Return [X, Y] of the center of cell containing provided text 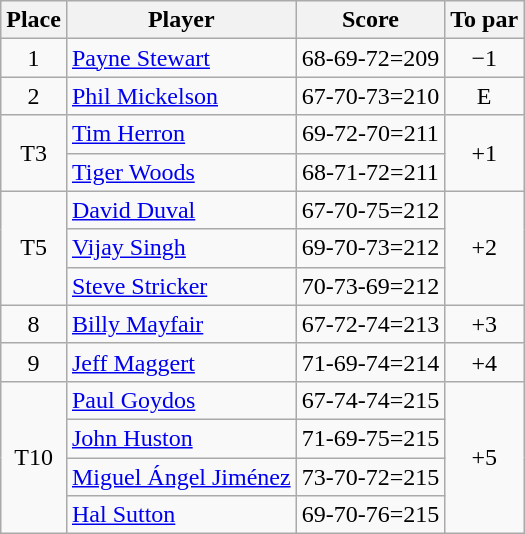
69-70-76=215 [370, 515]
Paul Goydos [181, 400]
John Huston [181, 438]
Place [34, 20]
67-70-73=210 [370, 96]
67-74-74=215 [370, 400]
1 [34, 58]
−1 [484, 58]
71-69-75=215 [370, 438]
70-73-69=212 [370, 286]
Vijay Singh [181, 248]
69-70-73=212 [370, 248]
68-69-72=209 [370, 58]
T10 [34, 457]
Player [181, 20]
Steve Stricker [181, 286]
T3 [34, 153]
David Duval [181, 210]
Hal Sutton [181, 515]
Tim Herron [181, 134]
Payne Stewart [181, 58]
Score [370, 20]
8 [34, 324]
Miguel Ángel Jiménez [181, 477]
73-70-72=215 [370, 477]
+3 [484, 324]
+4 [484, 362]
Tiger Woods [181, 172]
+1 [484, 153]
69-72-70=211 [370, 134]
Jeff Maggert [181, 362]
9 [34, 362]
68-71-72=211 [370, 172]
Billy Mayfair [181, 324]
2 [34, 96]
T5 [34, 248]
E [484, 96]
67-72-74=213 [370, 324]
67-70-75=212 [370, 210]
+2 [484, 248]
71-69-74=214 [370, 362]
To par [484, 20]
Phil Mickelson [181, 96]
+5 [484, 457]
